Scan for the cell matching the given text and deliver its (X, Y) coordinate at center. 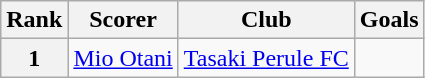
Rank (34, 20)
Tasaki Perule FC (266, 58)
1 (34, 58)
Scorer (123, 20)
Mio Otani (123, 58)
Goals (389, 20)
Club (266, 20)
